Return [X, Y] of the center of cell containing provided text 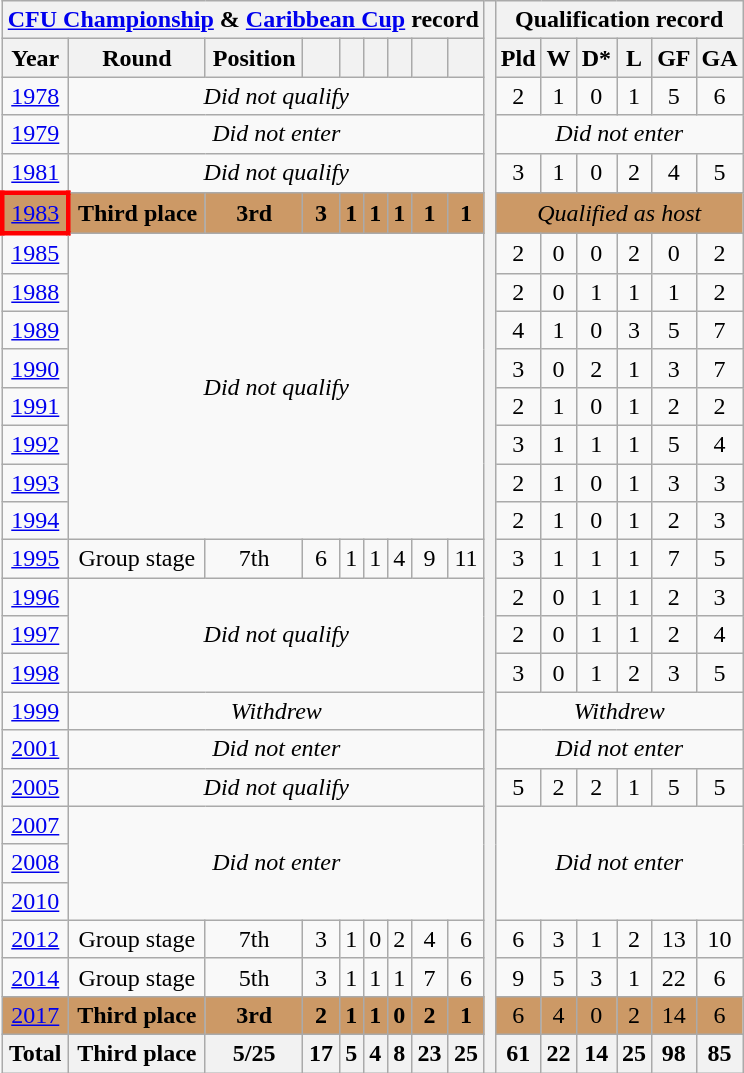
5th [254, 977]
2010 [35, 901]
2001 [35, 749]
1985 [35, 254]
85 [720, 1053]
1994 [35, 521]
1983 [35, 214]
1998 [35, 673]
10 [720, 939]
W [558, 58]
1999 [35, 711]
17 [321, 1053]
Total [35, 1053]
D* [596, 58]
1992 [35, 444]
GA [720, 58]
8 [399, 1053]
1995 [35, 559]
1997 [35, 635]
1988 [35, 292]
1989 [35, 330]
2014 [35, 977]
1979 [35, 134]
2007 [35, 825]
1991 [35, 406]
Round [136, 58]
11 [466, 559]
13 [674, 939]
5/25 [254, 1053]
1981 [35, 173]
2017 [35, 1015]
1978 [35, 96]
1993 [35, 483]
2012 [35, 939]
CFU Championship & Caribbean Cup record [243, 20]
Qualification record [619, 20]
61 [518, 1053]
23 [429, 1053]
2008 [35, 863]
Position [254, 58]
1996 [35, 597]
GF [674, 58]
Year [35, 58]
2005 [35, 787]
98 [674, 1053]
Qualified as host [619, 214]
1990 [35, 368]
Pld [518, 58]
L [634, 58]
